From the cell containing the given text, extract its center point as (X, Y) coordinate. 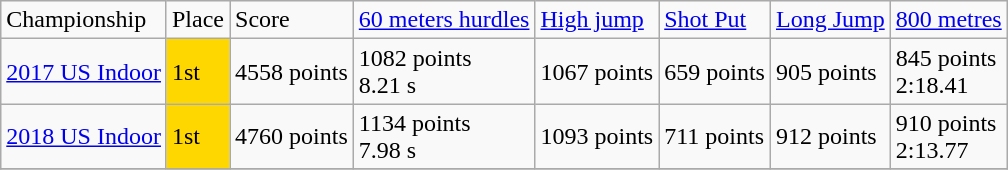
711 points (715, 136)
4760 points (292, 136)
845 points2:18.41 (948, 72)
912 points (830, 136)
60 meters hurdles (444, 20)
1134 points 7.98 s (444, 136)
659 points (715, 72)
High jump (597, 20)
1082 points 8.21 s (444, 72)
905 points (830, 72)
Long Jump (830, 20)
910 points2:13.77 (948, 136)
Score (292, 20)
2017 US Indoor (84, 72)
Place (198, 20)
2018 US Indoor (84, 136)
1093 points (597, 136)
800 metres (948, 20)
Championship (84, 20)
Shot Put (715, 20)
4558 points (292, 72)
1067 points (597, 72)
